Extract the (x, y) coordinate from the center of the cell holding the provided text.  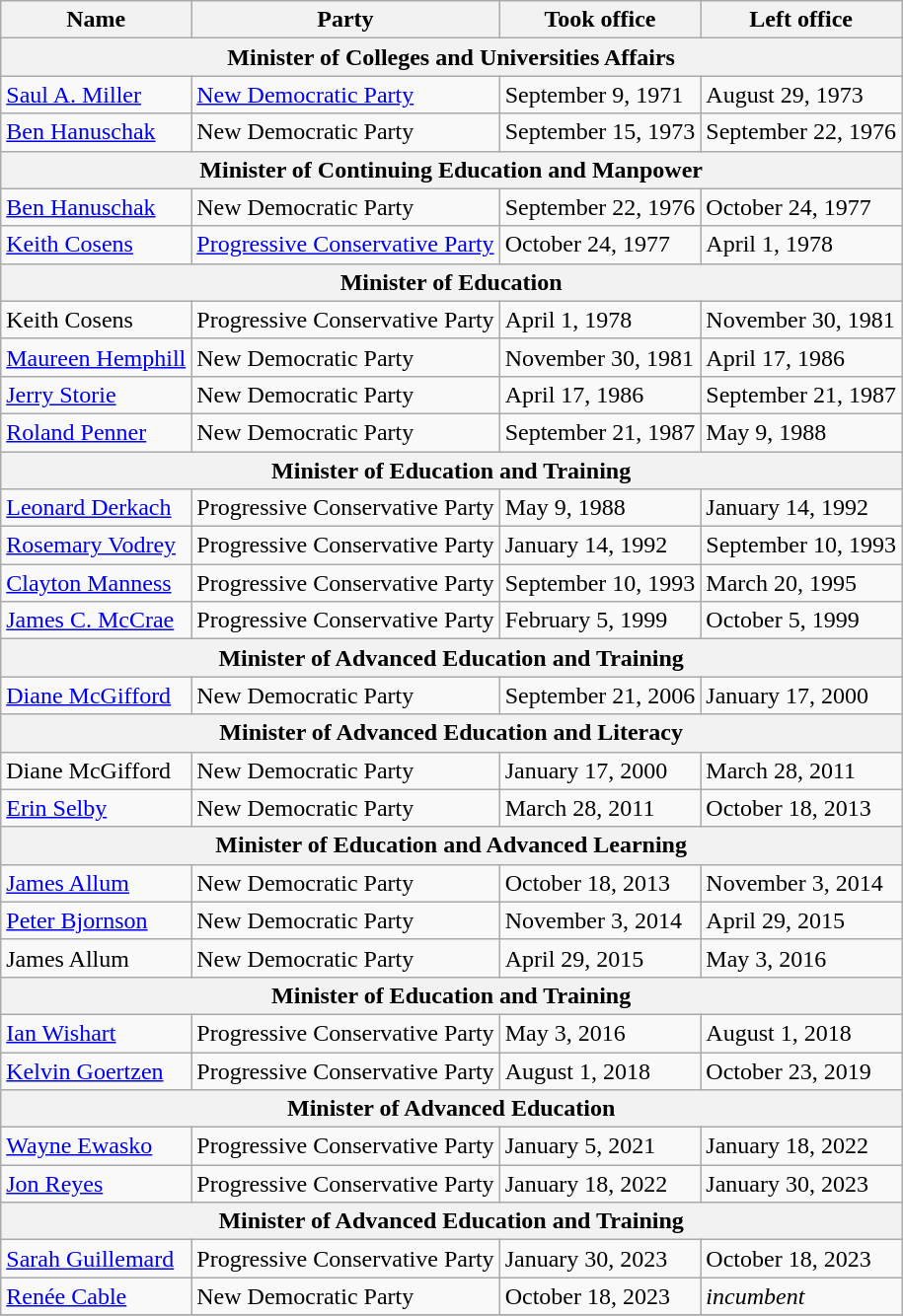
February 5, 1999 (600, 621)
James C. McCrae (97, 621)
Ian Wishart (97, 1033)
October 23, 2019 (801, 1070)
Minister of Advanced Education and Literacy (452, 733)
Minister of Education and Advanced Learning (452, 845)
incumbent (801, 1296)
Minister of Education (452, 282)
October 5, 1999 (801, 621)
Minister of Advanced Education (452, 1109)
Minister of Continuing Education and Manpower (452, 170)
Maureen Hemphill (97, 357)
March 20, 1995 (801, 583)
Peter Bjornson (97, 920)
August 29, 1973 (801, 95)
Jerry Storie (97, 395)
Minister of Colleges and Universities Affairs (452, 57)
Erin Selby (97, 808)
Party (345, 20)
January 5, 2021 (600, 1146)
Jon Reyes (97, 1184)
Renée Cable (97, 1296)
Roland Penner (97, 432)
Kelvin Goertzen (97, 1070)
Sarah Guillemard (97, 1259)
Left office (801, 20)
Leonard Derkach (97, 508)
September 9, 1971 (600, 95)
September 15, 1973 (600, 132)
Name (97, 20)
Rosemary Vodrey (97, 546)
Saul A. Miller (97, 95)
Took office (600, 20)
September 21, 2006 (600, 695)
Clayton Manness (97, 583)
Wayne Ewasko (97, 1146)
